Extract the (X, Y) coordinate from the center of the cell holding the provided text.  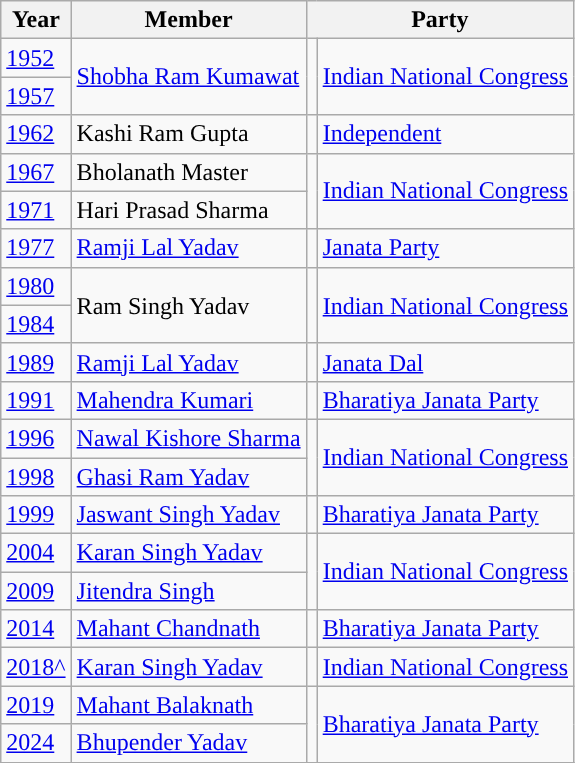
Hari Prasad Sharma (188, 210)
1984 (36, 324)
Ghasi Ram Yadav (188, 477)
Bholanath Master (188, 172)
Janata Dal (445, 362)
Party (440, 20)
1957 (36, 96)
Ram Singh Yadav (188, 305)
Janata Party (445, 248)
1998 (36, 477)
1952 (36, 58)
2024 (36, 743)
Mahendra Kumari (188, 400)
2018^ (36, 667)
1967 (36, 172)
Shobha Ram Kumawat (188, 77)
1999 (36, 515)
Mahant Balaknath (188, 705)
2004 (36, 553)
1980 (36, 286)
1996 (36, 438)
1991 (36, 400)
Year (36, 20)
1977 (36, 248)
1971 (36, 210)
Mahant Chandnath (188, 629)
Jitendra Singh (188, 591)
2019 (36, 705)
2009 (36, 591)
Bhupender Yadav (188, 743)
1962 (36, 134)
1989 (36, 362)
2014 (36, 629)
Kashi Ram Gupta (188, 134)
Member (188, 20)
Nawal Kishore Sharma (188, 438)
Jaswant Singh Yadav (188, 515)
Independent (445, 134)
